Return (X, Y) of the center of cell containing provided text 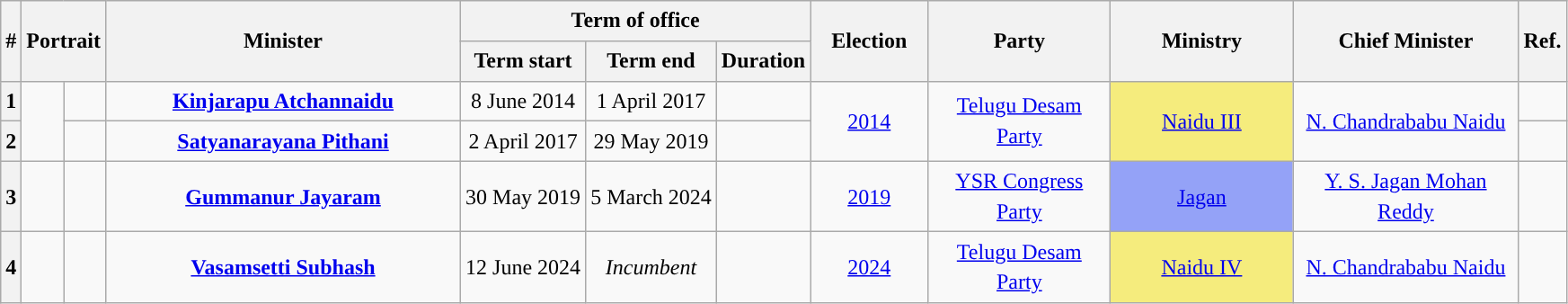
2014 (870, 121)
Portrait (64, 41)
Chief Minister (1405, 41)
2 (11, 142)
YSR Congress Party (1019, 196)
Kinjarapu Atchannaidu (282, 101)
Minister (282, 41)
Vasamsetti Subhash (282, 267)
Naidu III (1202, 121)
Ministry (1202, 41)
Y. S. Jagan Mohan Reddy (1405, 196)
# (11, 41)
8 June 2014 (523, 101)
Naidu IV (1202, 267)
2 April 2017 (523, 142)
Incumbent (651, 267)
Term end (651, 61)
12 June 2024 (523, 267)
2024 (870, 267)
Election (870, 41)
Gummanur Jayaram (282, 196)
4 (11, 267)
2019 (870, 196)
30 May 2019 (523, 196)
29 May 2019 (651, 142)
Jagan (1202, 196)
1 (11, 101)
3 (11, 196)
1 April 2017 (651, 101)
Satyanarayana Pithani (282, 142)
Duration (763, 61)
5 March 2024 (651, 196)
Ref. (1542, 41)
Party (1019, 41)
Term start (523, 61)
Term of office (636, 22)
